Scan for the cell matching the given text and deliver its (x, y) coordinate at center. 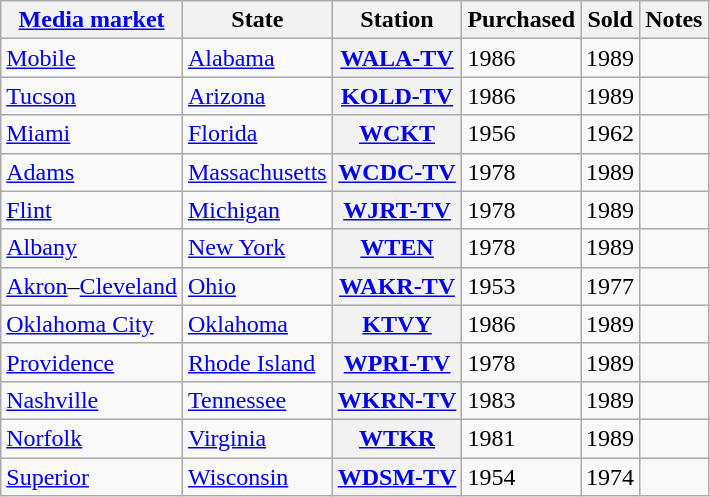
1983 (522, 400)
Virginia (257, 438)
WKRN-TV (397, 400)
Superior (92, 477)
Providence (92, 362)
Flint (92, 210)
WTKR (397, 438)
Rhode Island (257, 362)
Station (397, 20)
Michigan (257, 210)
Mobile (92, 58)
WAKR-TV (397, 286)
Oklahoma City (92, 324)
WPRI-TV (397, 362)
Tennessee (257, 400)
WJRT-TV (397, 210)
Nashville (92, 400)
Notes (674, 20)
KOLD-TV (397, 96)
1956 (522, 134)
Wisconsin (257, 477)
Norfolk (92, 438)
1977 (610, 286)
1981 (522, 438)
1953 (522, 286)
WDSM-TV (397, 477)
1974 (610, 477)
Media market (92, 20)
WCKT (397, 134)
WTEN (397, 248)
Oklahoma (257, 324)
1954 (522, 477)
Florida (257, 134)
Ohio (257, 286)
Massachusetts (257, 172)
Sold (610, 20)
Arizona (257, 96)
Akron–Cleveland (92, 286)
Adams (92, 172)
State (257, 20)
WALA-TV (397, 58)
Tucson (92, 96)
Purchased (522, 20)
New York (257, 248)
Albany (92, 248)
Miami (92, 134)
Alabama (257, 58)
WCDC-TV (397, 172)
1962 (610, 134)
KTVY (397, 324)
